Identify which cell holds the provided text, then report its (x, y) central coordinate. 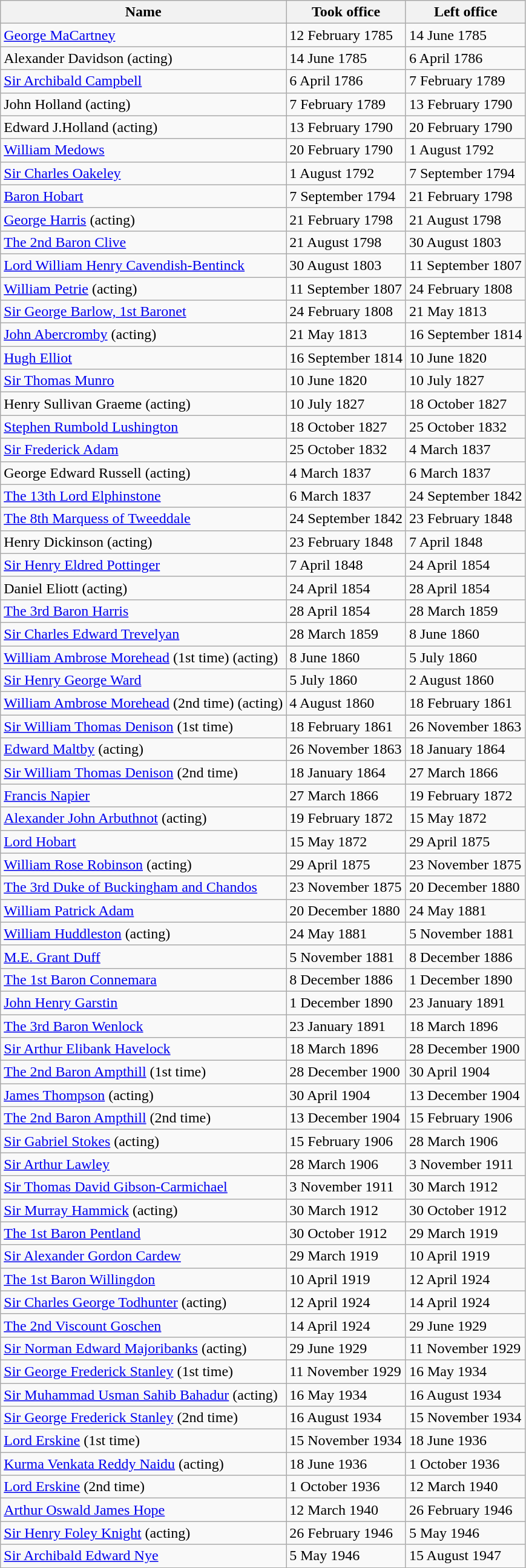
Name (143, 12)
Sir Charles Edward Trevelyan (143, 634)
William Ambrose Morehead (2nd time) (acting) (143, 703)
William Huddleston (acting) (143, 934)
William Ambrose Morehead (1st time) (acting) (143, 657)
The 2nd Baron Ampthill (1st time) (143, 1072)
Sir Alexander Gordon Cardew (143, 1256)
William Patrick Adam (143, 911)
The 3rd Baron Harris (143, 611)
Sir William Thomas Denison (1st time) (143, 726)
Sir Norman Edward Majoribanks (acting) (143, 1348)
Lord William Henry Cavendish-Bentinck (143, 265)
Sir Henry Foley Knight (acting) (143, 1533)
Sir Charles George Todhunter (acting) (143, 1302)
The 2nd Baron Ampthill (2nd time) (143, 1118)
Alexander John Arbuthnot (acting) (143, 819)
The 13th Lord Elphinstone (143, 496)
Took office (346, 12)
The 1st Baron Willingdon (143, 1279)
Edward J.Holland (acting) (143, 127)
15 August 1947 (465, 1556)
M.E. Grant Duff (143, 957)
John Abercromby (acting) (143, 335)
William Petrie (acting) (143, 289)
Alexander Davidson (acting) (143, 58)
George MaCartney (143, 35)
Sir Henry Eldred Pottinger (143, 565)
Sir Charles Oakeley (143, 173)
The 3rd Baron Wenlock (143, 1026)
Baron Hobart (143, 196)
Henry Dickinson (acting) (143, 542)
John Holland (acting) (143, 104)
Left office (465, 12)
Lord Erskine (1st time) (143, 1441)
Lord Hobart (143, 842)
Sir Frederick Adam (143, 450)
George Edward Russell (acting) (143, 473)
Sir Gabriel Stokes (acting) (143, 1141)
4 August 1860 (346, 703)
Sir George Frederick Stanley (2nd time) (143, 1418)
Sir George Barlow, 1st Baronet (143, 312)
James Thompson (acting) (143, 1095)
Sir Murray Hammick (acting) (143, 1210)
The 1st Baron Connemara (143, 980)
The 8th Marquess of Tweeddale (143, 519)
Sir Archibald Edward Nye (143, 1556)
The 2nd Baron Clive (143, 242)
Sir Thomas David Gibson-Carmichael (143, 1187)
Hugh Elliot (143, 358)
John Henry Garstin (143, 1003)
Sir Arthur Elibank Havelock (143, 1049)
George Harris (acting) (143, 219)
William Medows (143, 150)
Sir George Frederick Stanley (1st time) (143, 1371)
Lord Erskine (2nd time) (143, 1487)
The 1st Baron Pentland (143, 1233)
Sir Archibald Campbell (143, 81)
Kurma Venkata Reddy Naidu (acting) (143, 1464)
Sir William Thomas Denison (2nd time) (143, 772)
2 August 1860 (465, 680)
Sir Thomas Munro (143, 381)
12 February 1785 (346, 35)
Sir Muhammad Usman Sahib Bahadur (acting) (143, 1394)
William Rose Robinson (acting) (143, 865)
Henry Sullivan Graeme (acting) (143, 404)
Francis Napier (143, 796)
Stephen Rumbold Lushington (143, 427)
The 2nd Viscount Goschen (143, 1325)
Daniel Eliott (acting) (143, 588)
Arthur Oswald James Hope (143, 1510)
The 3rd Duke of Buckingham and Chandos (143, 888)
Sir Arthur Lawley (143, 1164)
Sir Henry George Ward (143, 680)
Edward Maltby (acting) (143, 749)
